Extract the [X, Y] coordinate from the center of the cell holding the provided text.  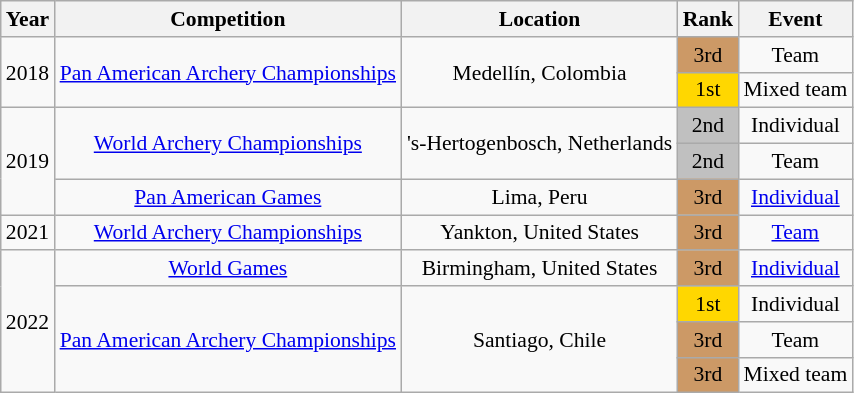
2022 [28, 322]
Medellín, Colombia [540, 72]
Santiago, Chile [540, 340]
Event [795, 19]
World Games [228, 269]
Rank [708, 19]
2018 [28, 72]
Year [28, 19]
Competition [228, 19]
Location [540, 19]
Pan American Games [228, 197]
2019 [28, 162]
Yankton, United States [540, 233]
2021 [28, 233]
's-Hertogenbosch, Netherlands [540, 144]
Lima, Peru [540, 197]
Birmingham, United States [540, 269]
